Search for the cell housing the specified text and yield its (X, Y) center coordinate. 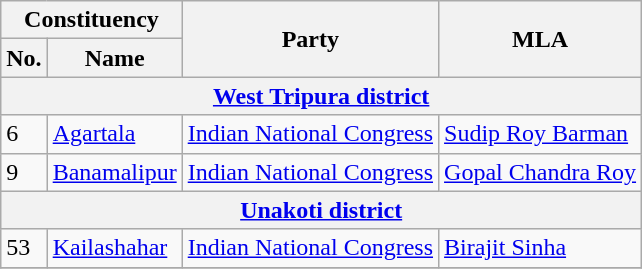
Kailashahar (114, 248)
Banamalipur (114, 172)
6 (24, 134)
Gopal Chandra Roy (540, 172)
Party (310, 39)
Sudip Roy Barman (540, 134)
MLA (540, 39)
Agartala (114, 134)
53 (24, 248)
Birajit Sinha (540, 248)
9 (24, 172)
No. (24, 58)
Constituency (92, 20)
Name (114, 58)
Unakoti district (322, 210)
West Tripura district (322, 96)
